Determine the (X, Y) coordinate at the center of the cell enclosing the given text.  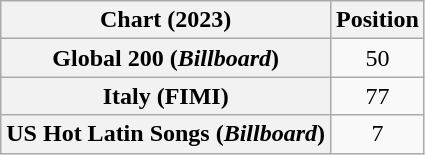
7 (378, 134)
Global 200 (Billboard) (166, 58)
Chart (2023) (166, 20)
50 (378, 58)
US Hot Latin Songs (Billboard) (166, 134)
77 (378, 96)
Position (378, 20)
Italy (FIMI) (166, 96)
